Return (X, Y) of the center of cell containing provided text 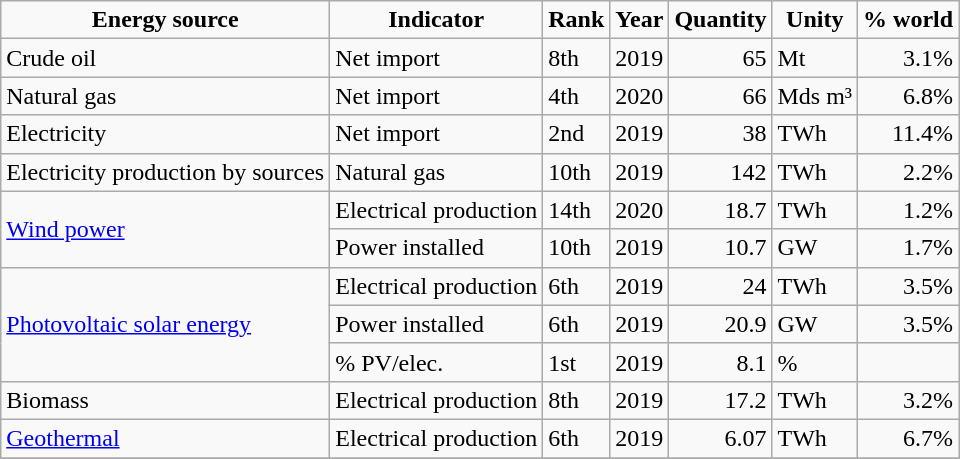
Indicator (436, 20)
1.2% (908, 210)
65 (720, 58)
Rank (576, 20)
14th (576, 210)
Year (640, 20)
Photovoltaic solar energy (166, 324)
24 (720, 286)
17.2 (720, 400)
Mt (815, 58)
Biomass (166, 400)
% world (908, 20)
6.7% (908, 438)
Electricity (166, 134)
142 (720, 172)
11.4% (908, 134)
Mds m³ (815, 96)
20.9 (720, 324)
Energy source (166, 20)
Wind power (166, 229)
10.7 (720, 248)
Quantity (720, 20)
Geothermal (166, 438)
3.1% (908, 58)
% (815, 362)
6.07 (720, 438)
6.8% (908, 96)
2nd (576, 134)
66 (720, 96)
Unity (815, 20)
2.2% (908, 172)
38 (720, 134)
8.1 (720, 362)
1.7% (908, 248)
3.2% (908, 400)
1st (576, 362)
% PV/elec. (436, 362)
4th (576, 96)
Electricity production by sources (166, 172)
Crude oil (166, 58)
18.7 (720, 210)
